Extract the (X, Y) coordinate from the center of the cell holding the provided text.  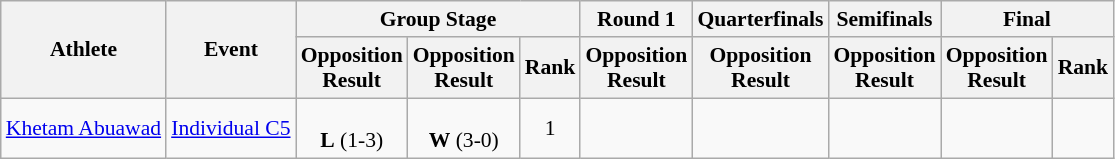
Group Stage (438, 19)
W (3-0) (464, 128)
Athlete (84, 50)
Event (230, 50)
Round 1 (636, 19)
Final (1028, 19)
Quarterfinals (760, 19)
Individual C5 (230, 128)
Khetam Abuawad (84, 128)
Semifinals (884, 19)
L (1-3) (352, 128)
1 (550, 128)
